Output the (x, y) coordinate of the center of the cell containing the given text.  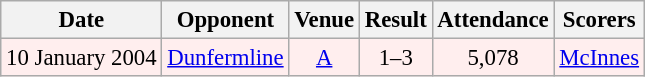
Scorers (599, 20)
Opponent (226, 20)
10 January 2004 (82, 58)
Attendance (493, 20)
McInnes (599, 58)
Result (396, 20)
Venue (324, 20)
Date (82, 20)
1–3 (396, 58)
A (324, 58)
Dunfermline (226, 58)
5,078 (493, 58)
